Provide the (X, Y) coordinate of the cell's center where the given text is located.  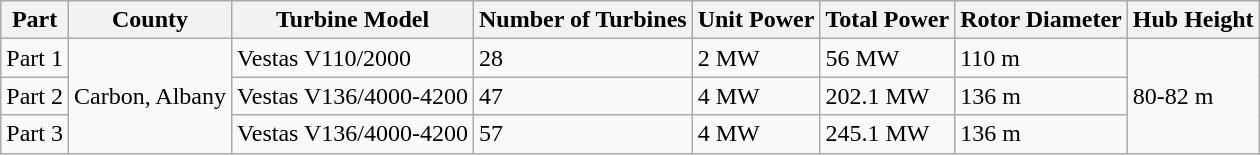
202.1 MW (888, 96)
57 (582, 134)
Vestas V110/2000 (353, 58)
Part 1 (35, 58)
47 (582, 96)
28 (582, 58)
Part (35, 20)
2 MW (756, 58)
County (150, 20)
Hub Height (1193, 20)
56 MW (888, 58)
110 m (1042, 58)
Carbon, Albany (150, 96)
Unit Power (756, 20)
Part 2 (35, 96)
245.1 MW (888, 134)
Part 3 (35, 134)
Total Power (888, 20)
Number of Turbines (582, 20)
Rotor Diameter (1042, 20)
Turbine Model (353, 20)
80-82 m (1193, 96)
